Find where the given text appears and provide that cell's center as [x, y] coordinate. 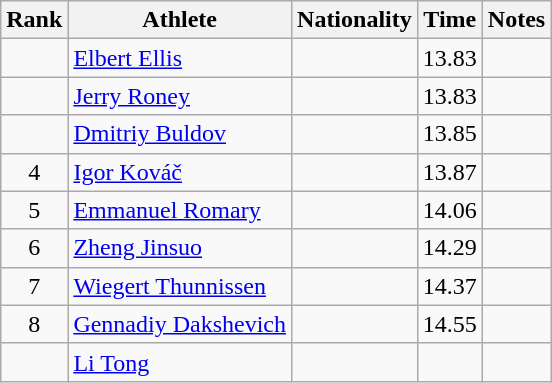
Time [450, 20]
Emmanuel Romary [180, 210]
14.29 [450, 248]
Athlete [180, 20]
Li Tong [180, 362]
5 [34, 210]
8 [34, 324]
14.55 [450, 324]
6 [34, 248]
7 [34, 286]
Nationality [355, 20]
Notes [516, 20]
Jerry Roney [180, 96]
13.87 [450, 172]
13.85 [450, 134]
Rank [34, 20]
4 [34, 172]
Elbert Ellis [180, 58]
Wiegert Thunnissen [180, 286]
Igor Kováč [180, 172]
Zheng Jinsuo [180, 248]
14.37 [450, 286]
Gennadiy Dakshevich [180, 324]
Dmitriy Buldov [180, 134]
14.06 [450, 210]
